From the cell containing the given text, extract its center point as (X, Y) coordinate. 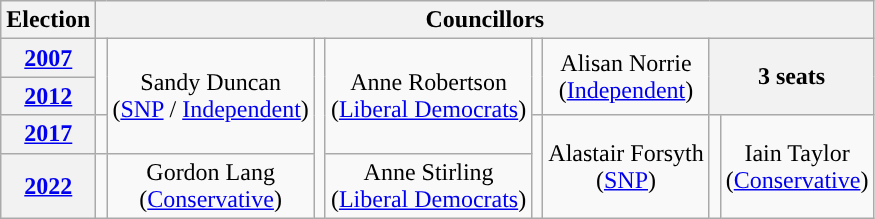
2012 (48, 96)
2007 (48, 58)
2017 (48, 134)
Councillors (485, 20)
Election (48, 20)
Anne Robertson(Liberal Democrats) (428, 96)
2022 (48, 186)
Gordon Lang(Conservative) (210, 186)
Iain Taylor(Conservative) (797, 166)
3 seats (792, 77)
Anne Stirling(Liberal Democrats) (428, 186)
Alisan Norrie(Independent) (626, 77)
Alastair Forsyth(SNP) (626, 166)
Sandy Duncan(SNP / Independent) (210, 96)
